Return (x, y) of the center of cell containing provided text 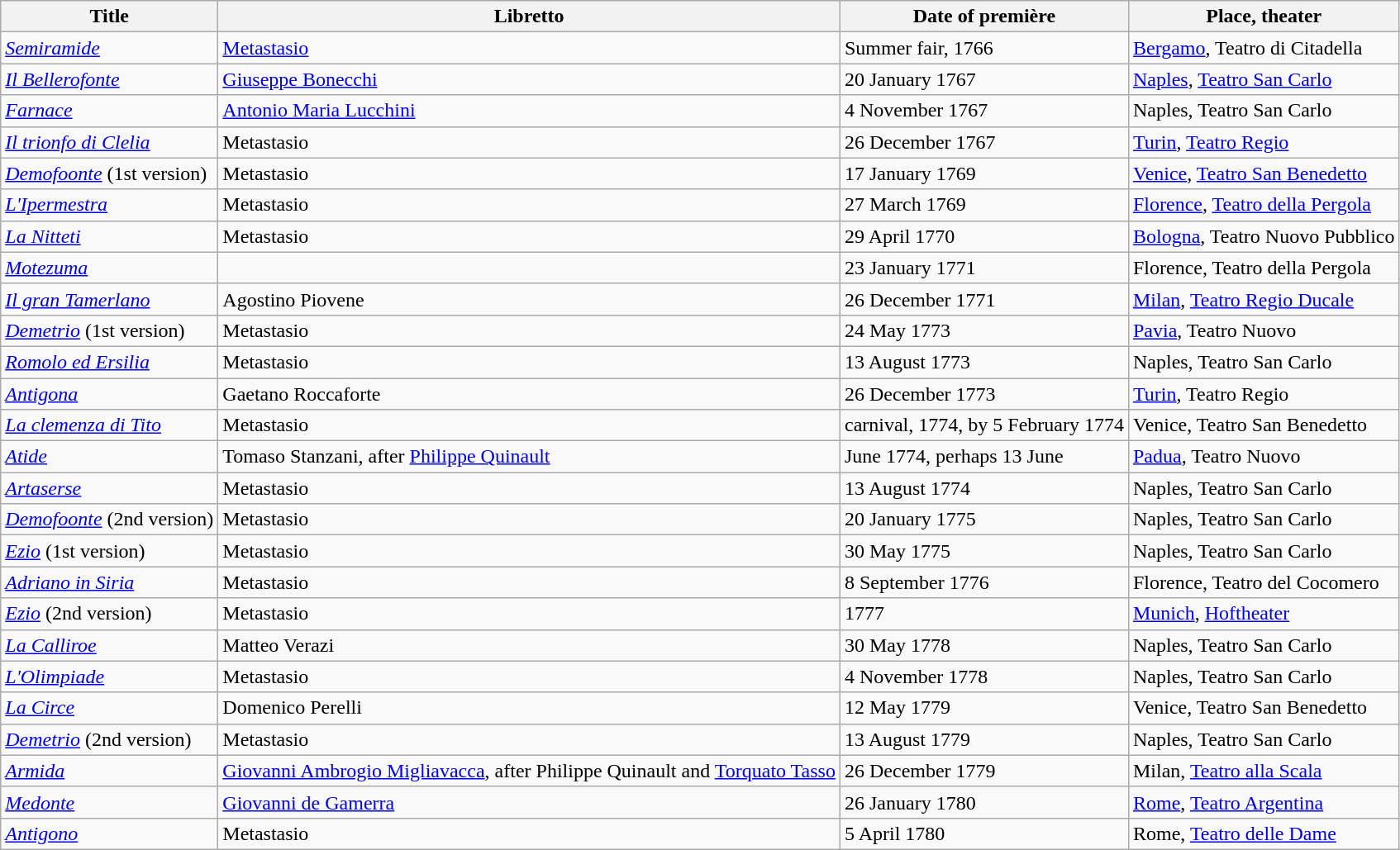
Summer fair, 1766 (983, 48)
Gaetano Roccaforte (529, 394)
La clemenza di Tito (109, 425)
Il Bellerofonte (109, 79)
Domenico Perelli (529, 708)
carnival, 1774, by 5 February 1774 (983, 425)
Il gran Tamerlano (109, 299)
17 January 1769 (983, 173)
30 May 1775 (983, 551)
Giovanni Ambrogio Migliavacca, after Philippe Quinault and Torquato Tasso (529, 771)
Artaserse (109, 488)
26 January 1780 (983, 802)
Il trionfo di Clelia (109, 142)
13 August 1773 (983, 362)
L'Olimpiade (109, 677)
23 January 1771 (983, 268)
Rome, Teatro Argentina (1264, 802)
Padua, Teatro Nuovo (1264, 457)
20 January 1775 (983, 520)
Farnace (109, 111)
4 November 1778 (983, 677)
26 December 1767 (983, 142)
Ezio (1st version) (109, 551)
Medonte (109, 802)
30 May 1778 (983, 645)
5 April 1780 (983, 833)
Antonio Maria Lucchini (529, 111)
13 August 1774 (983, 488)
Place, theater (1264, 17)
20 January 1767 (983, 79)
Motezuma (109, 268)
Demofoonte (2nd version) (109, 520)
Romolo ed Ersilia (109, 362)
Rome, Teatro delle Dame (1264, 833)
La Circe (109, 708)
Agostino Piovene (529, 299)
June 1774, perhaps 13 June (983, 457)
Armida (109, 771)
12 May 1779 (983, 708)
L'Ipermestra (109, 205)
24 May 1773 (983, 330)
26 December 1779 (983, 771)
Bergamo, Teatro di Citadella (1264, 48)
Giuseppe Bonecchi (529, 79)
Date of première (983, 17)
26 December 1773 (983, 394)
Tomaso Stanzani, after Philippe Quinault (529, 457)
Title (109, 17)
Adriano in Siria (109, 582)
Atide (109, 457)
26 December 1771 (983, 299)
Demetrio (2nd version) (109, 739)
Milan, Teatro Regio Ducale (1264, 299)
Antigono (109, 833)
29 April 1770 (983, 236)
Munich, Hoftheater (1264, 614)
Ezio (2nd version) (109, 614)
Libretto (529, 17)
13 August 1779 (983, 739)
Matteo Verazi (529, 645)
Semiramide (109, 48)
Florence, Teatro del Cocomero (1264, 582)
Antigona (109, 394)
Demofoonte (1st version) (109, 173)
Pavia, Teatro Nuovo (1264, 330)
La Calliroe (109, 645)
27 March 1769 (983, 205)
1777 (983, 614)
8 September 1776 (983, 582)
Demetrio (1st version) (109, 330)
4 November 1767 (983, 111)
Giovanni de Gamerra (529, 802)
Bologna, Teatro Nuovo Pubblico (1264, 236)
La Nitteti (109, 236)
Milan, Teatro alla Scala (1264, 771)
